Capture the cell that displays the provided text and extract its [x, y] central coordinate. 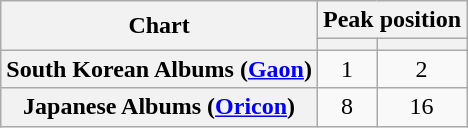
Peak position [392, 20]
South Korean Albums (Gaon) [160, 69]
Chart [160, 26]
16 [422, 107]
2 [422, 69]
8 [346, 107]
1 [346, 69]
Japanese Albums (Oricon) [160, 107]
